Find where the given text appears and provide that cell's center as [x, y] coordinate. 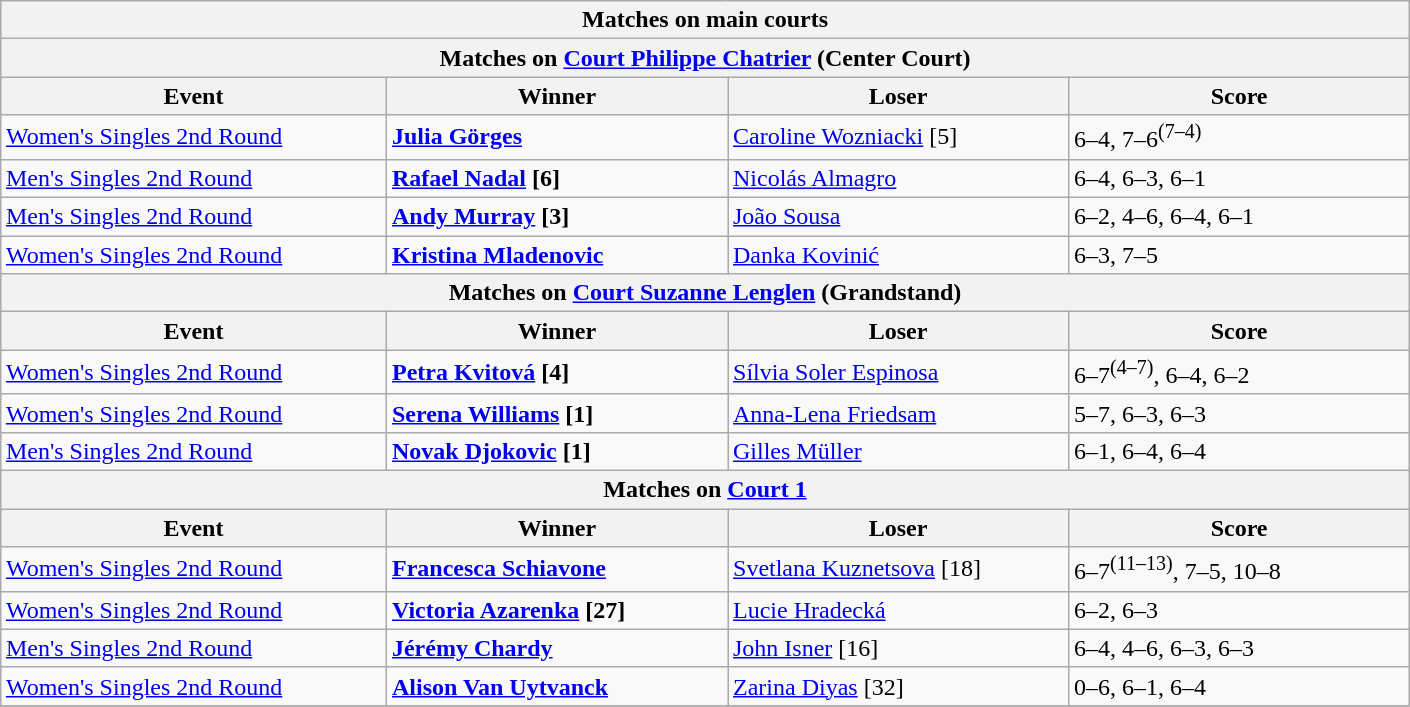
Julia Görges [556, 138]
João Sousa [898, 217]
6–4, 6–3, 6–1 [1240, 178]
Alison Van Uytvanck [556, 686]
Anna-Lena Friedsam [898, 413]
5–7, 6–3, 6–3 [1240, 413]
6–3, 7–5 [1240, 255]
Serena Williams [1] [556, 413]
Danka Kovinić [898, 255]
Gilles Müller [898, 451]
Matches on main courts [704, 20]
6–2, 6–3 [1240, 610]
John Isner [16] [898, 648]
6–2, 4–6, 6–4, 6–1 [1240, 217]
Sílvia Soler Espinosa [898, 372]
Victoria Azarenka [27] [556, 610]
Matches on Court Suzanne Lenglen (Grandstand) [704, 293]
Svetlana Kuznetsova [18] [898, 570]
6–1, 6–4, 6–4 [1240, 451]
6–7(11–13), 7–5, 10–8 [1240, 570]
6–4, 7–6(7–4) [1240, 138]
Rafael Nadal [6] [556, 178]
Lucie Hradecká [898, 610]
Matches on Court 1 [704, 489]
Petra Kvitová [4] [556, 372]
Nicolás Almagro [898, 178]
6–4, 4–6, 6–3, 6–3 [1240, 648]
Jérémy Chardy [556, 648]
Francesca Schiavone [556, 570]
Andy Murray [3] [556, 217]
Kristina Mladenovic [556, 255]
Zarina Diyas [32] [898, 686]
Caroline Wozniacki [5] [898, 138]
Matches on Court Philippe Chatrier (Center Court) [704, 58]
6–7(4–7), 6–4, 6–2 [1240, 372]
0–6, 6–1, 6–4 [1240, 686]
Novak Djokovic [1] [556, 451]
